Detect which cell encompasses the target text, then output its [x, y] center coordinate. 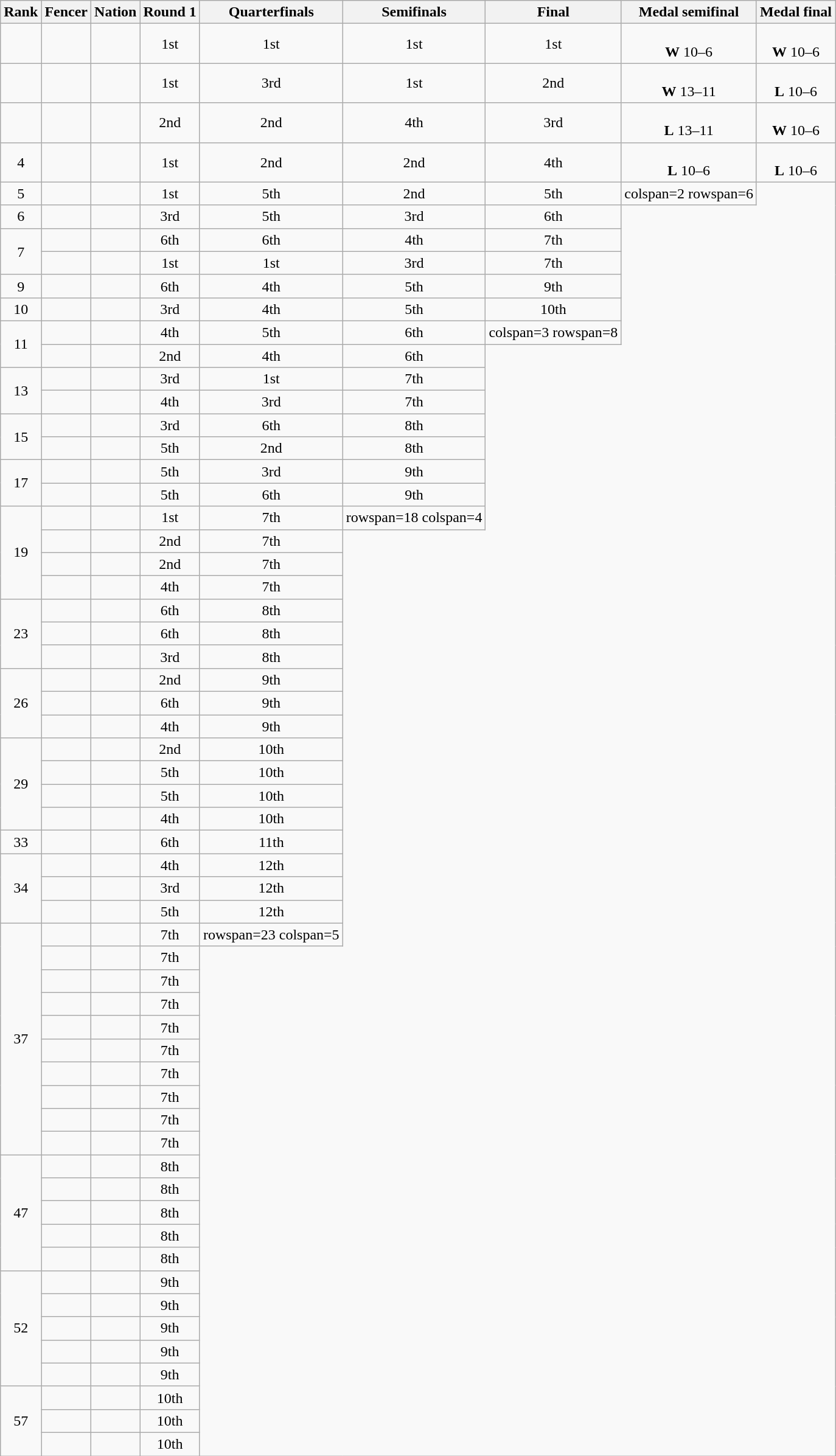
Quarterfinals [271, 12]
colspan=2 rowspan=6 [689, 193]
W 13–11 [689, 83]
11th [271, 842]
5 [21, 193]
47 [21, 1213]
7 [21, 251]
Medal semifinal [689, 12]
rowspan=23 colspan=5 [271, 935]
33 [21, 842]
57 [21, 1421]
L 13–11 [689, 123]
Round 1 [170, 12]
colspan=3 rowspan=8 [554, 332]
26 [21, 703]
19 [21, 552]
Semifinals [414, 12]
37 [21, 1039]
10 [21, 309]
6 [21, 217]
rowspan=18 colspan=4 [414, 518]
23 [21, 633]
11 [21, 344]
Final [554, 12]
Medal final [796, 12]
13 [21, 391]
Nation [116, 12]
9 [21, 286]
34 [21, 888]
29 [21, 784]
52 [21, 1328]
Rank [21, 12]
15 [21, 437]
Fencer [66, 12]
4 [21, 162]
17 [21, 483]
